Provide the (x, y) coordinate of the cell's center where the given text is located.  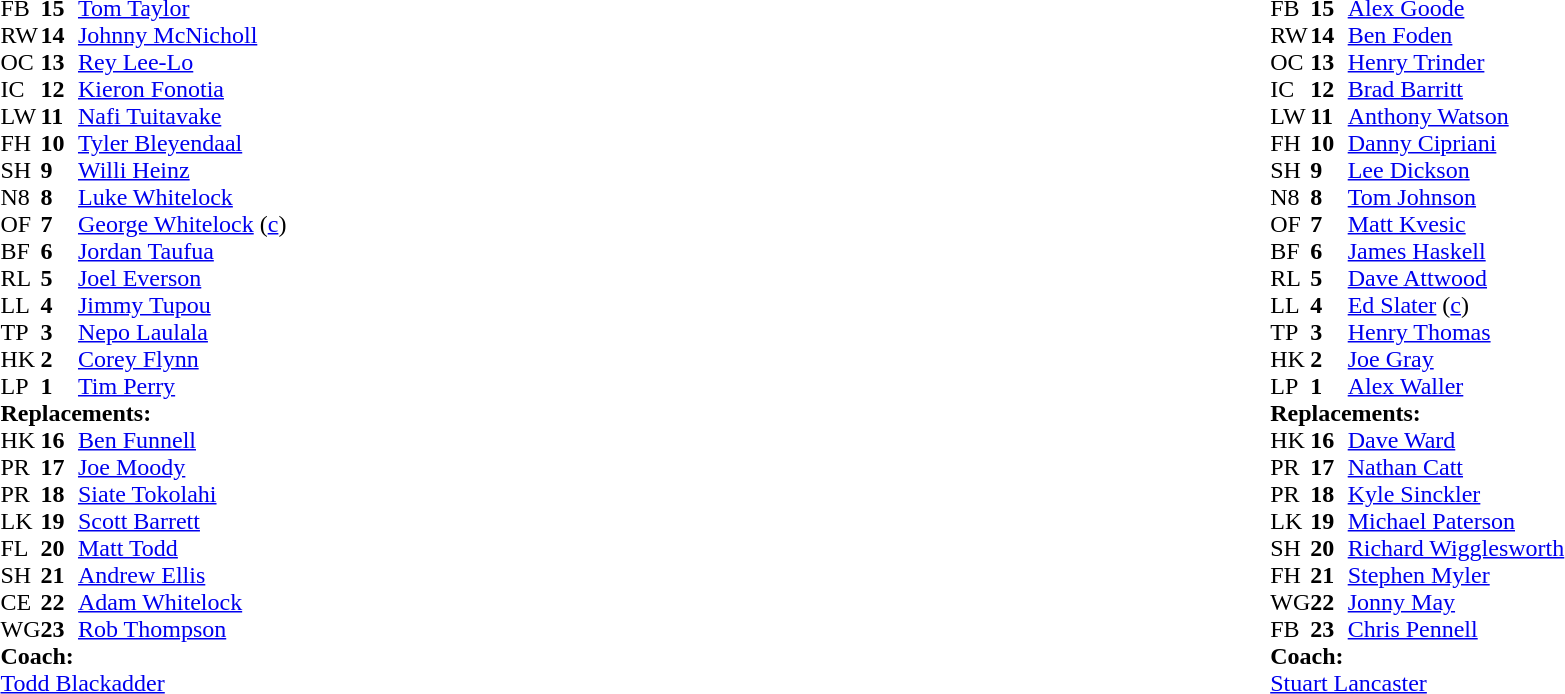
FB (1290, 630)
Jordan Taufua (182, 252)
Lee Dickson (1456, 170)
Brad Barritt (1456, 90)
Nathan Catt (1456, 468)
Corey Flynn (182, 360)
CE (20, 602)
Johnny McNicholl (182, 36)
FL (20, 548)
Henry Thomas (1456, 332)
Tom Johnson (1456, 198)
Kieron Fonotia (182, 90)
Andrew Ellis (182, 576)
Danny Cipriani (1456, 144)
Rob Thompson (182, 630)
Stephen Myler (1456, 576)
Chris Pennell (1456, 630)
Richard Wigglesworth (1456, 548)
Ben Funnell (182, 440)
Ben Foden (1456, 36)
Joe Gray (1456, 360)
Jonny May (1456, 602)
Matt Kvesic (1456, 224)
Jimmy Tupou (182, 306)
James Haskell (1456, 252)
Tyler Bleyendaal (182, 144)
Willi Heinz (182, 170)
Matt Todd (182, 548)
Adam Whitelock (182, 602)
Siate Tokolahi (182, 494)
Nafi Tuitavake (182, 116)
Joel Everson (182, 278)
Michael Paterson (1456, 522)
Alex Waller (1456, 386)
Anthony Watson (1456, 116)
Nepo Laulala (182, 332)
Scott Barrett (182, 522)
Rey Lee-Lo (182, 62)
Kyle Sinckler (1456, 494)
Dave Attwood (1456, 278)
Ed Slater (c) (1456, 306)
Dave Ward (1456, 440)
George Whitelock (c) (182, 224)
Luke Whitelock (182, 198)
Tim Perry (182, 386)
Henry Trinder (1456, 62)
Joe Moody (182, 468)
